Find where the given text appears and provide that cell's center as [X, Y] coordinate. 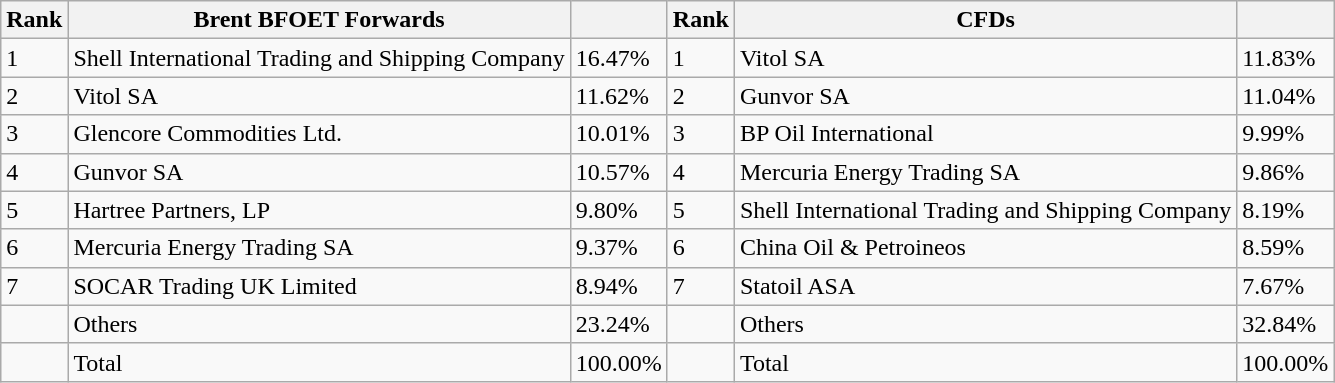
9.86% [1286, 172]
10.01% [618, 134]
Statoil ASA [985, 286]
11.04% [1286, 96]
11.62% [618, 96]
Brent BFOET Forwards [319, 20]
9.80% [618, 210]
23.24% [618, 324]
32.84% [1286, 324]
SOCAR Trading UK Limited [319, 286]
BP Oil International [985, 134]
9.99% [1286, 134]
7.67% [1286, 286]
China Oil & Petroineos [985, 248]
10.57% [618, 172]
16.47% [618, 58]
11.83% [1286, 58]
Glencore Commodities Ltd. [319, 134]
8.59% [1286, 248]
CFDs [985, 20]
8.94% [618, 286]
8.19% [1286, 210]
Hartree Partners, LP [319, 210]
9.37% [618, 248]
